Find where the given text appears and provide that cell's center as (x, y) coordinate. 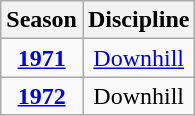
Discipline (138, 20)
1972 (42, 96)
Season (42, 20)
1971 (42, 58)
